Provide the [X, Y] coordinate of the cell's center where the given text is located.  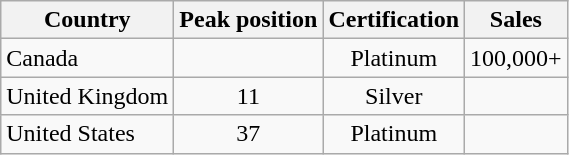
United Kingdom [88, 96]
Silver [394, 96]
Peak position [248, 20]
Sales [516, 20]
37 [248, 134]
100,000+ [516, 58]
11 [248, 96]
Country [88, 20]
Canada [88, 58]
United States [88, 134]
Certification [394, 20]
